Output the (X, Y) coordinate of the center of the cell containing the given text.  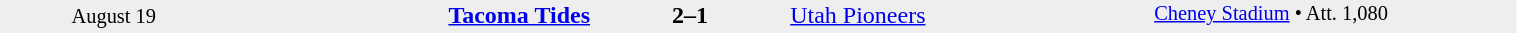
Cheney Stadium • Att. 1,080 (1335, 16)
Tacoma Tides (410, 15)
Utah Pioneers (971, 15)
August 19 (114, 16)
2–1 (690, 15)
